Locate the cell with the specified text and output its [X, Y] center coordinate. 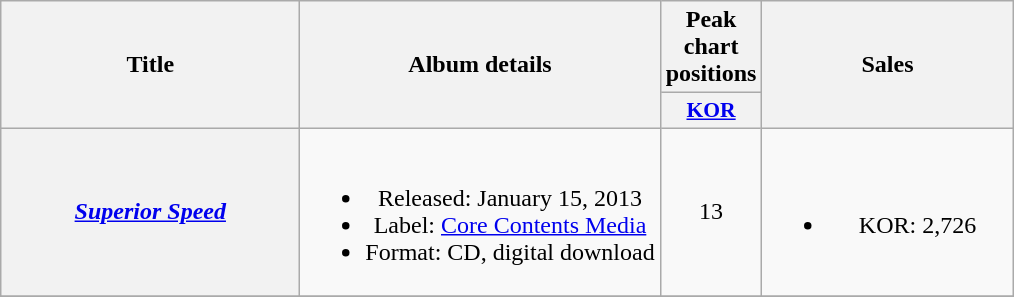
Superior Speed [150, 212]
Sales [888, 65]
Album details [480, 65]
Released: January 15, 2013Label: Core Contents MediaFormat: CD, digital download [480, 212]
KOR [711, 111]
13 [711, 212]
Peak chart positions [711, 47]
KOR: 2,726 [888, 212]
Title [150, 65]
